Scan for the cell matching the given text and deliver its (x, y) coordinate at center. 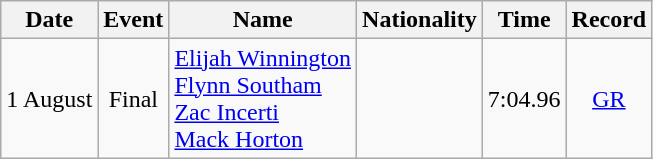
Final (134, 98)
Elijah Winnington Flynn Southam Zac IncertiMack Horton (263, 98)
GR (609, 98)
Nationality (420, 20)
Record (609, 20)
7:04.96 (524, 98)
1 August (50, 98)
Name (263, 20)
Time (524, 20)
Event (134, 20)
Date (50, 20)
